Capture the cell that displays the provided text and extract its [X, Y] central coordinate. 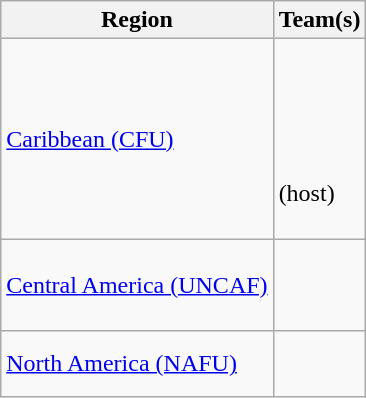
North America (NAFU) [137, 364]
Caribbean (CFU) [137, 139]
(host) [320, 139]
Team(s) [320, 20]
Region [137, 20]
Central America (UNCAF) [137, 285]
